Output the (x, y) coordinate of the center of the cell containing the given text.  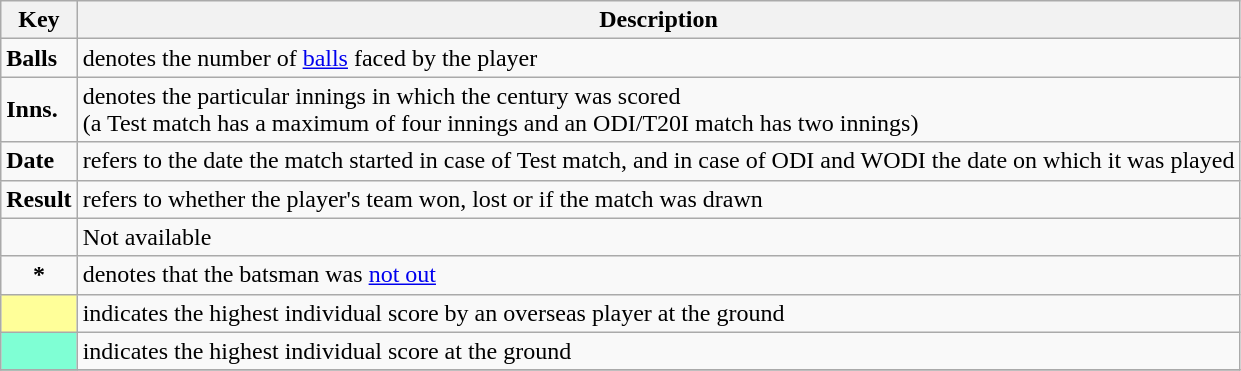
Key (39, 20)
refers to whether the player's team won, lost or if the match was drawn (658, 199)
denotes the number of balls faced by the player (658, 58)
Not available (658, 237)
Inns. (39, 110)
* (39, 275)
refers to the date the match started in case of Test match, and in case of ODI and WODI the date on which it was played (658, 161)
Description (658, 20)
denotes that the batsman was not out (658, 275)
indicates the highest individual score by an overseas player at the ground (658, 313)
Result (39, 199)
indicates the highest individual score at the ground (658, 351)
Date (39, 161)
denotes the particular innings in which the century was scored(a Test match has a maximum of four innings and an ODI/T20I match has two innings) (658, 110)
Balls (39, 58)
